Detect which cell encompasses the target text, then output its (x, y) center coordinate. 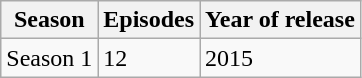
12 (149, 58)
Season 1 (50, 58)
Episodes (149, 20)
Season (50, 20)
2015 (280, 58)
Year of release (280, 20)
